For the text-containing cell, return its midpoint in [X, Y] coordinate format. 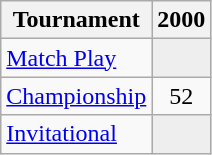
Invitational [76, 134]
2000 [182, 20]
Tournament [76, 20]
Championship [76, 96]
52 [182, 96]
Match Play [76, 58]
